Find where the given text appears and provide that cell's center as (X, Y) coordinate. 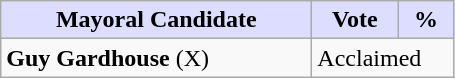
Guy Gardhouse (X) (156, 58)
% (426, 20)
Acclaimed (383, 58)
Vote (355, 20)
Mayoral Candidate (156, 20)
